Identify which cell holds the provided text, then report its (X, Y) central coordinate. 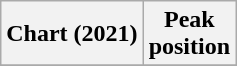
Peakposition (189, 34)
Chart (2021) (72, 34)
